Return (x, y) of the center of cell containing provided text 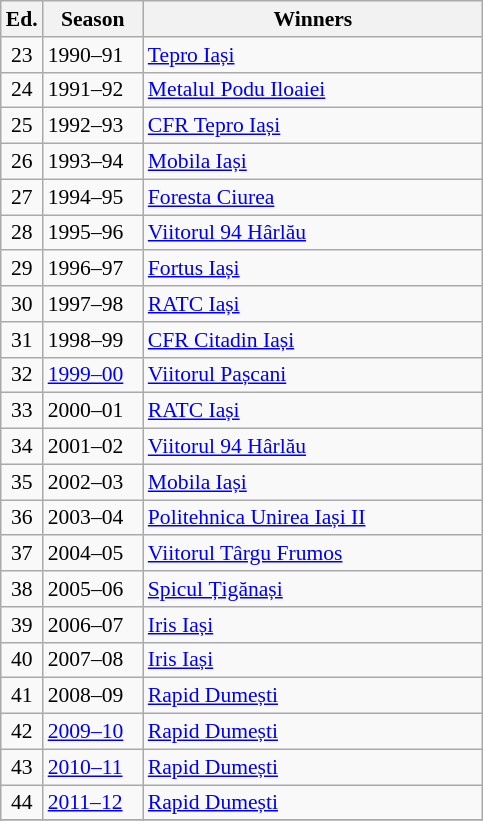
1993–94 (93, 162)
2007–08 (93, 660)
37 (22, 554)
CFR Citadin Iași (313, 340)
Fortus Iași (313, 269)
44 (22, 803)
1994–95 (93, 197)
2006–07 (93, 625)
25 (22, 126)
33 (22, 411)
26 (22, 162)
1998–99 (93, 340)
43 (22, 767)
2011–12 (93, 803)
1999–00 (93, 375)
Spicul Țigănași (313, 589)
2008–09 (93, 696)
Politehnica Unirea Iași II (313, 518)
Viitorul Târgu Frumos (313, 554)
1991–92 (93, 90)
2004–05 (93, 554)
Viitorul Pașcani (313, 375)
40 (22, 660)
32 (22, 375)
35 (22, 482)
30 (22, 304)
1990–91 (93, 55)
1995–96 (93, 233)
Metalul Podu Iloaiei (313, 90)
2001–02 (93, 447)
36 (22, 518)
34 (22, 447)
27 (22, 197)
2009–10 (93, 732)
39 (22, 625)
38 (22, 589)
Foresta Ciurea (313, 197)
24 (22, 90)
2002–03 (93, 482)
29 (22, 269)
Winners (313, 19)
2010–11 (93, 767)
1992–93 (93, 126)
Ed. (22, 19)
Tepro Iași (313, 55)
41 (22, 696)
CFR Tepro Iași (313, 126)
23 (22, 55)
Season (93, 19)
42 (22, 732)
28 (22, 233)
2000–01 (93, 411)
1997–98 (93, 304)
1996–97 (93, 269)
2005–06 (93, 589)
31 (22, 340)
2003–04 (93, 518)
